Locate the cell with the specified text and output its (X, Y) center coordinate. 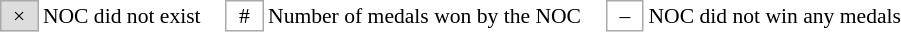
× (19, 16)
– (625, 16)
# (244, 16)
NOC did not exist (132, 16)
Number of medals won by the NOC (435, 16)
